Extract the [x, y] coordinate from the center of the cell holding the provided text.  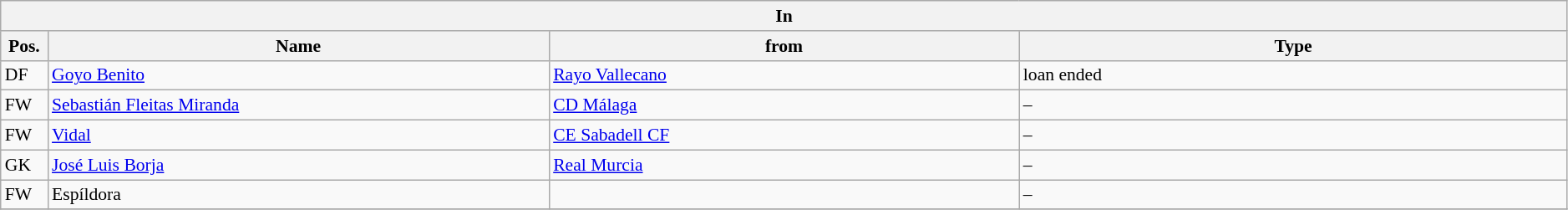
DF [24, 75]
Sebastián Fleitas Miranda [298, 105]
from [784, 46]
Name [298, 46]
In [784, 16]
Espíldora [298, 195]
GK [24, 165]
CD Málaga [784, 105]
Rayo Vallecano [784, 75]
loan ended [1293, 75]
José Luis Borja [298, 165]
CE Sabadell CF [784, 136]
Goyo Benito [298, 75]
Real Murcia [784, 165]
Pos. [24, 46]
Vidal [298, 136]
Type [1293, 46]
